From the cell containing the given text, extract its center point as (X, Y) coordinate. 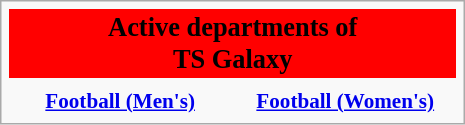
Active departments ofTS Galaxy (232, 44)
Football (Women's) (345, 101)
Football (Men's) (120, 101)
